Pinpoint the cell where the given text exists, returning its [X, Y] midpoint coordinate. 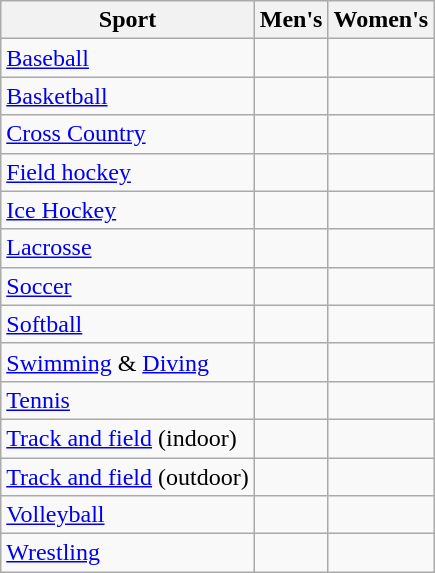
Softball [128, 324]
Volleyball [128, 515]
Wrestling [128, 553]
Cross Country [128, 134]
Field hockey [128, 172]
Men's [291, 20]
Women's [381, 20]
Soccer [128, 286]
Basketball [128, 96]
Track and field (indoor) [128, 438]
Sport [128, 20]
Tennis [128, 400]
Swimming & Diving [128, 362]
Baseball [128, 58]
Ice Hockey [128, 210]
Track and field (outdoor) [128, 477]
Lacrosse [128, 248]
